From the cell containing the given text, extract its center point as [x, y] coordinate. 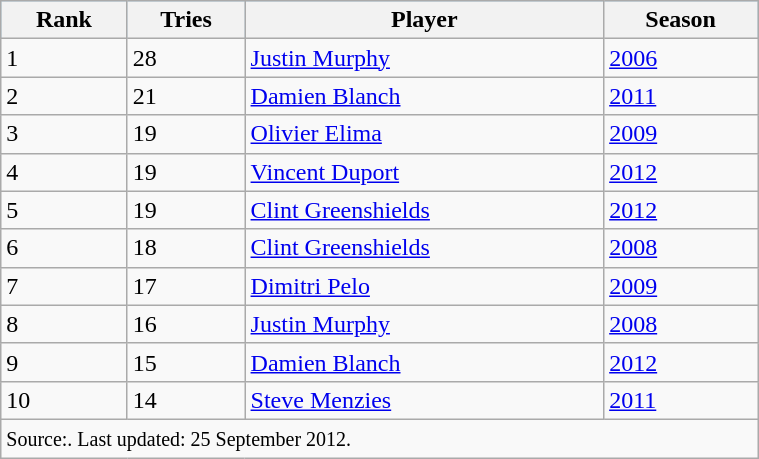
10 [64, 400]
21 [186, 96]
15 [186, 362]
17 [186, 286]
3 [64, 134]
Dimitri Pelo [424, 286]
Source:. Last updated: 25 September 2012. [380, 438]
7 [64, 286]
Player [424, 20]
6 [64, 248]
Olivier Elima [424, 134]
Vincent Duport [424, 172]
5 [64, 210]
16 [186, 324]
Rank [64, 20]
Season [681, 20]
8 [64, 324]
14 [186, 400]
28 [186, 58]
2 [64, 96]
9 [64, 362]
1 [64, 58]
Steve Menzies [424, 400]
Tries [186, 20]
4 [64, 172]
2006 [681, 58]
18 [186, 248]
